Identify which cell holds the provided text, then report its (x, y) central coordinate. 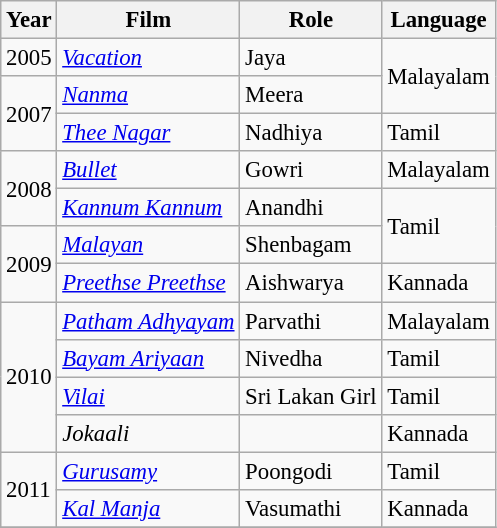
2010 (29, 377)
Nivedha (311, 358)
Nanma (148, 95)
Kannum Kannum (148, 208)
Nadhiya (311, 133)
Malayan (148, 245)
2005 (29, 58)
Bayam Ariyaan (148, 358)
2009 (29, 264)
Meera (311, 95)
Film (148, 20)
Language (438, 20)
2011 (29, 490)
Anandhi (311, 208)
Parvathi (311, 321)
Year (29, 20)
2007 (29, 114)
Patham Adhyayam (148, 321)
2008 (29, 188)
Preethse Preethse (148, 283)
Sri Lakan Girl (311, 396)
Jaya (311, 58)
Vasumathi (311, 509)
Vacation (148, 58)
Jokaali (148, 433)
Role (311, 20)
Aishwarya (311, 283)
Vilai (148, 396)
Gowri (311, 170)
Thee Nagar (148, 133)
Poongodi (311, 471)
Shenbagam (311, 245)
Gurusamy (148, 471)
Bullet (148, 170)
Kal Manja (148, 509)
